From the cell containing the given text, extract its center point as [X, Y] coordinate. 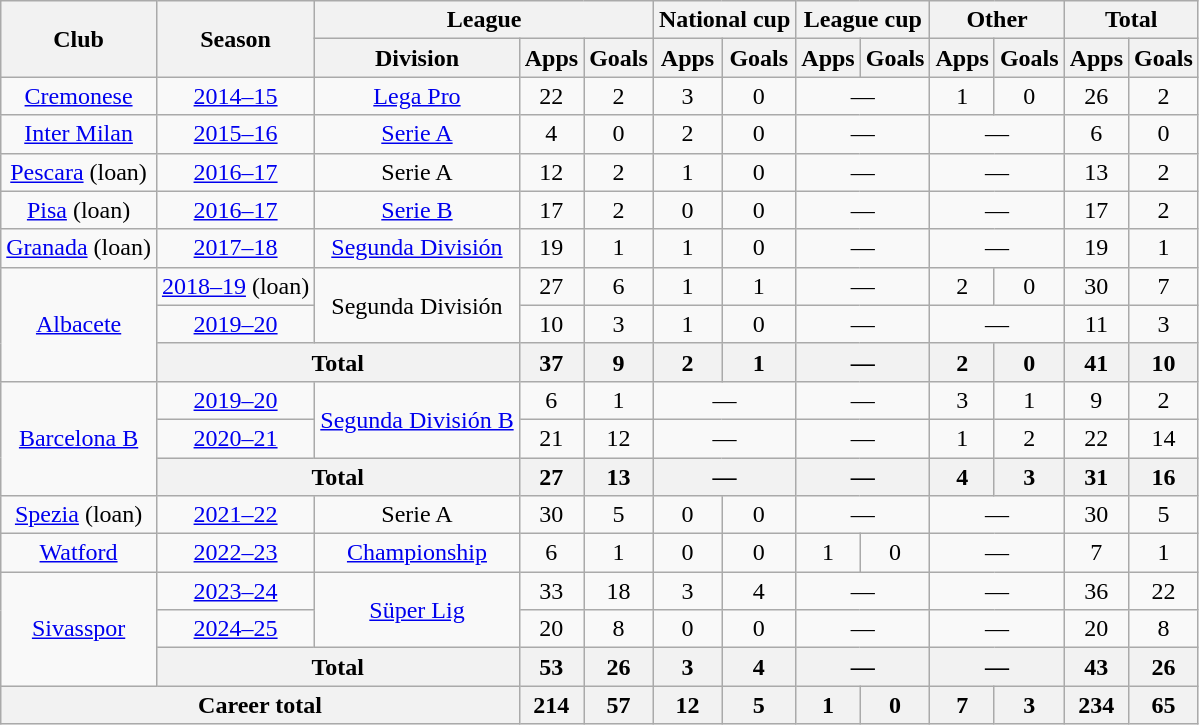
2022–23 [235, 553]
League [484, 20]
2015–16 [235, 134]
Inter Milan [79, 134]
Pescara (loan) [79, 172]
33 [551, 591]
234 [1096, 705]
Sivasspor [79, 629]
2017–18 [235, 248]
16 [1164, 477]
41 [1096, 362]
14 [1164, 438]
Lega Pro [417, 96]
53 [551, 667]
214 [551, 705]
2018–19 (loan) [235, 286]
Segunda División B [417, 419]
31 [1096, 477]
Championship [417, 553]
43 [1096, 667]
Career total [260, 705]
37 [551, 362]
Serie B [417, 210]
National cup [724, 20]
Albacete [79, 324]
Pisa (loan) [79, 210]
Süper Lig [417, 610]
11 [1096, 324]
League cup [863, 20]
2014–15 [235, 96]
Club [79, 39]
Granada (loan) [79, 248]
Watford [79, 553]
2021–22 [235, 515]
Spezia (loan) [79, 515]
Season [235, 39]
Barcelona B [79, 438]
65 [1164, 705]
18 [619, 591]
57 [619, 705]
2020–21 [235, 438]
Other [997, 20]
2024–25 [235, 629]
2023–24 [235, 591]
36 [1096, 591]
Division [417, 58]
21 [551, 438]
Cremonese [79, 96]
